Extract the [X, Y] coordinate from the center of the cell holding the provided text.  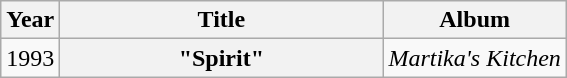
1993 [30, 58]
Title [222, 20]
"Spirit" [222, 58]
Year [30, 20]
Martika's Kitchen [475, 58]
Album [475, 20]
